Locate the cell with the specified text and output its (X, Y) center coordinate. 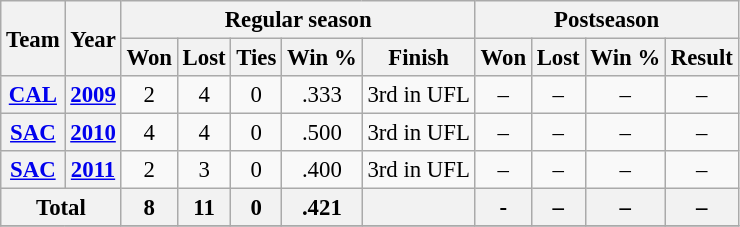
Year (93, 38)
- (503, 208)
3 (204, 170)
.400 (322, 170)
Ties (256, 58)
Team (33, 38)
2011 (93, 170)
Total (61, 208)
2009 (93, 95)
11 (204, 208)
8 (149, 208)
.421 (322, 208)
Result (702, 58)
2010 (93, 133)
.333 (322, 95)
CAL (33, 95)
Finish (418, 58)
Regular season (298, 20)
.500 (322, 133)
Postseason (606, 20)
